Find where the given text appears and provide that cell's center as (x, y) coordinate. 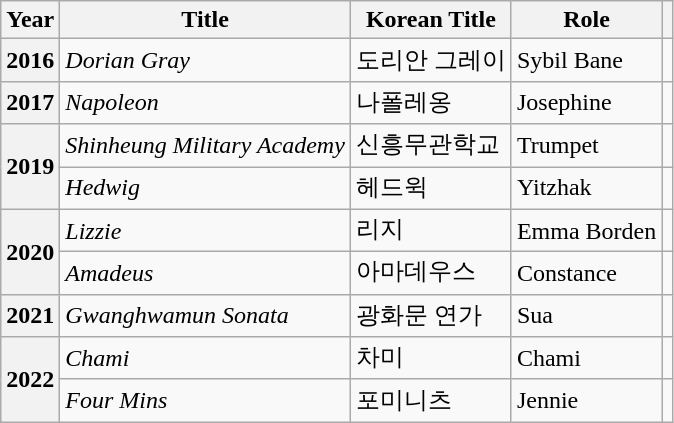
Title (206, 20)
헤드윅 (430, 188)
Korean Title (430, 20)
차미 (430, 358)
Role (586, 20)
Constance (586, 274)
2020 (30, 252)
2016 (30, 60)
Yitzhak (586, 188)
나폴레옹 (430, 102)
리지 (430, 230)
광화문 연가 (430, 316)
Dorian Gray (206, 60)
2019 (30, 166)
2022 (30, 380)
Josephine (586, 102)
Hedwig (206, 188)
포미니츠 (430, 400)
Amadeus (206, 274)
Jennie (586, 400)
Lizzie (206, 230)
Four Mins (206, 400)
Sua (586, 316)
Shinheung Military Academy (206, 146)
도리안 그레이 (430, 60)
Napoleon (206, 102)
Gwanghwamun Sonata (206, 316)
Sybil Bane (586, 60)
2021 (30, 316)
신흥무관학교 (430, 146)
2017 (30, 102)
Year (30, 20)
Trumpet (586, 146)
아마데우스 (430, 274)
Emma Borden (586, 230)
